Detect which cell encompasses the target text, then output its (X, Y) center coordinate. 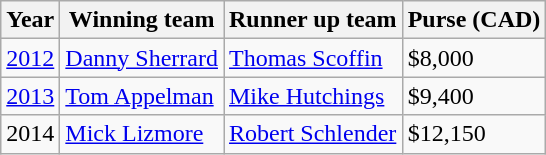
Runner up team (314, 20)
Winning team (142, 20)
Mick Lizmore (142, 134)
$8,000 (474, 58)
Robert Schlender (314, 134)
Purse (CAD) (474, 20)
$12,150 (474, 134)
Tom Appelman (142, 96)
Mike Hutchings (314, 96)
2014 (30, 134)
Thomas Scoffin (314, 58)
Year (30, 20)
2013 (30, 96)
Danny Sherrard (142, 58)
2012 (30, 58)
$9,400 (474, 96)
